Identify which cell holds the provided text, then report its (x, y) central coordinate. 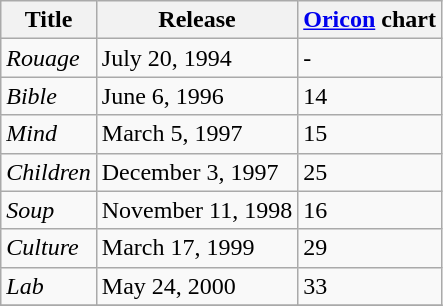
15 (370, 134)
Culture (49, 248)
March 5, 1997 (196, 134)
Lab (49, 286)
May 24, 2000 (196, 286)
33 (370, 286)
- (370, 58)
Soup (49, 210)
25 (370, 172)
Release (196, 20)
Title (49, 20)
December 3, 1997 (196, 172)
June 6, 1996 (196, 96)
14 (370, 96)
Children (49, 172)
July 20, 1994 (196, 58)
Oricon chart (370, 20)
Bible (49, 96)
Mind (49, 134)
November 11, 1998 (196, 210)
Rouage (49, 58)
29 (370, 248)
March 17, 1999 (196, 248)
16 (370, 210)
